Search for the cell housing the specified text and yield its (X, Y) center coordinate. 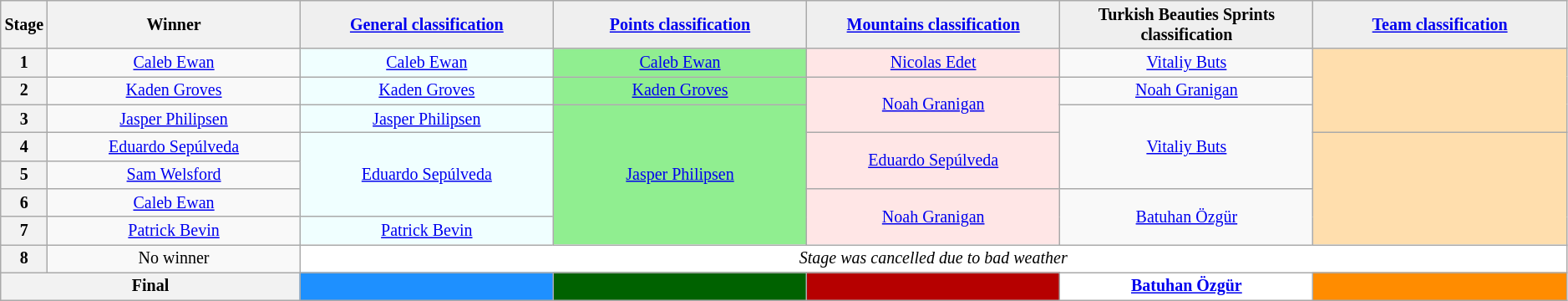
Mountains classification (934, 25)
Nicolas Edet (934, 64)
Winner (174, 25)
1 (24, 64)
8 (24, 259)
Final (150, 286)
Team classification (1440, 25)
Sam Welsford (174, 174)
Stage (24, 25)
General classification (426, 25)
6 (24, 202)
No winner (174, 259)
Points classification (680, 25)
5 (24, 174)
Stage was cancelled due to bad weather (933, 259)
2 (24, 90)
7 (24, 231)
3 (24, 119)
4 (24, 147)
Turkish Beauties Sprints classification (1186, 25)
